From the cell containing the given text, extract its center point as (X, Y) coordinate. 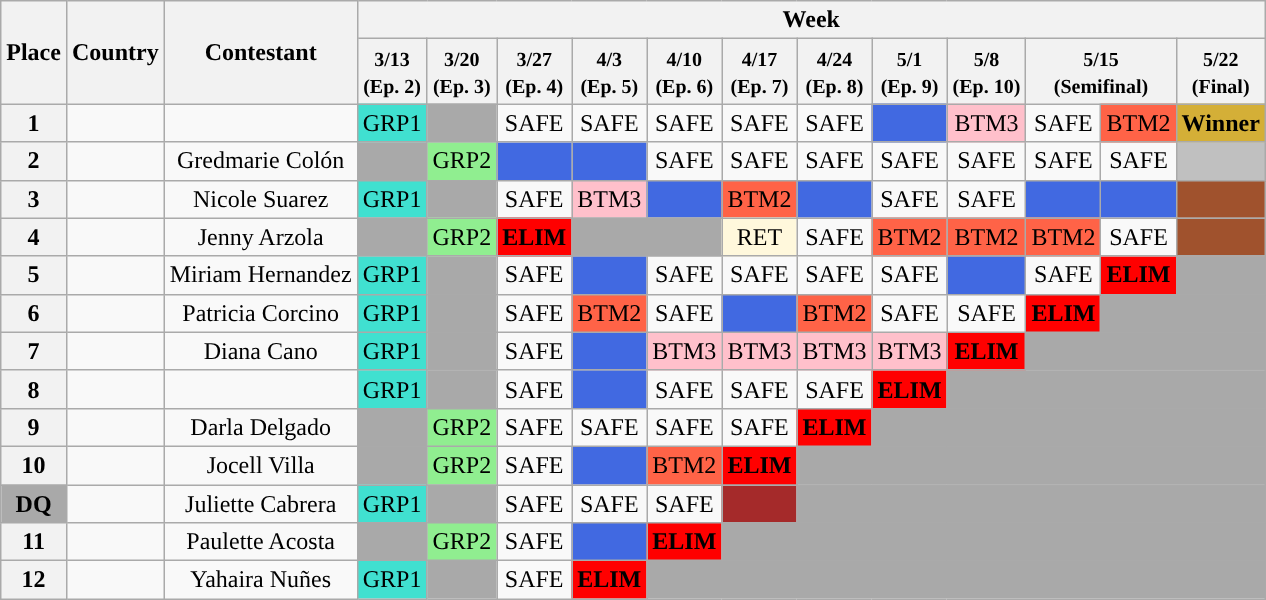
Miriam Hernandez (260, 275)
4/10(Ep. 6) (684, 72)
Country (115, 52)
12 (34, 580)
Paulette Acosta (260, 542)
Jocell Villa (260, 465)
8 (34, 389)
4/24(Ep. 8) (834, 72)
Week (811, 20)
Yahaira Nuñes (260, 580)
Winner (1220, 123)
Jenny Arzola (260, 237)
Juliette Cabrera (260, 503)
5/15(Semifinal) (1101, 72)
5/22(Final) (1220, 72)
Darla Delgado (260, 427)
3/13 (Ep. 2) (392, 72)
Diana Cano (260, 351)
DQ (34, 503)
3 (34, 199)
4/17(Ep. 7) (760, 72)
2 (34, 161)
5 (34, 275)
3/27 (Ep. 4) (534, 72)
4/3 (Ep. 5) (610, 72)
Nicole Suarez (260, 199)
5/1(Ep. 9) (910, 72)
10 (34, 465)
7 (34, 351)
6 (34, 313)
9 (34, 427)
Place (34, 52)
4 (34, 237)
Patricia Corcino (260, 313)
5/8(Ep. 10) (986, 72)
Gredmarie Colón (260, 161)
RET (760, 237)
11 (34, 542)
Contestant (260, 52)
3/20 (Ep. 3) (462, 72)
1 (34, 123)
